Pinpoint the cell where the given text exists, returning its [X, Y] midpoint coordinate. 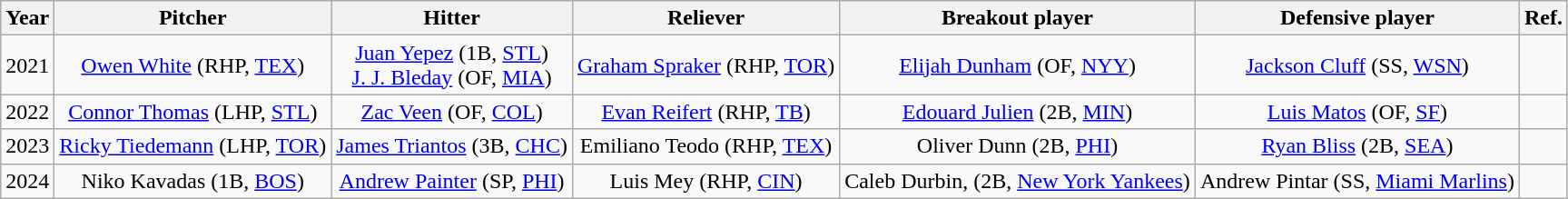
Juan Yepez (1B, STL)J. J. Bleday (OF, MIA) [452, 65]
Elijah Dunham (OF, NYY) [1018, 65]
Jackson Cluff (SS, WSN) [1356, 65]
Ricky Tiedemann (LHP, TOR) [192, 146]
Luis Matos (OF, SF) [1356, 112]
Niko Kavadas (1B, BOS) [192, 181]
Andrew Pintar (SS, Miami Marlins) [1356, 181]
Luis Mey (RHP, CIN) [705, 181]
Year [27, 18]
Defensive player [1356, 18]
2024 [27, 181]
Breakout player [1018, 18]
Hitter [452, 18]
Evan Reifert (RHP, TB) [705, 112]
Ref. [1543, 18]
Oliver Dunn (2B, PHI) [1018, 146]
Caleb Durbin, (2B, New York Yankees) [1018, 181]
Owen White (RHP, TEX) [192, 65]
Reliever [705, 18]
2021 [27, 65]
Pitcher [192, 18]
Connor Thomas (LHP, STL) [192, 112]
James Triantos (3B, CHC) [452, 146]
Zac Veen (OF, COL) [452, 112]
Graham Spraker (RHP, TOR) [705, 65]
2023 [27, 146]
2022 [27, 112]
Ryan Bliss (2B, SEA) [1356, 146]
Emiliano Teodo (RHP, TEX) [705, 146]
Andrew Painter (SP, PHI) [452, 181]
Edouard Julien (2B, MIN) [1018, 112]
